Pinpoint the cell where the given text exists, returning its (x, y) midpoint coordinate. 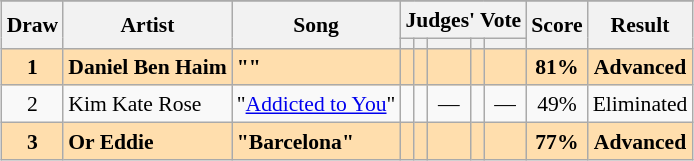
Daniel Ben Haim (147, 66)
Draw (33, 24)
81% (556, 66)
77% (556, 142)
3 (33, 142)
Result (640, 24)
49% (556, 104)
Score (556, 24)
Eliminated (640, 104)
Artist (147, 24)
Judges' Vote (463, 20)
1 (33, 66)
"Barcelona" (316, 142)
Song (316, 24)
"" (316, 66)
"Addicted to You" (316, 104)
Or Eddie (147, 142)
Kim Kate Rose (147, 104)
2 (33, 104)
